Capture the cell that displays the provided text and extract its [x, y] central coordinate. 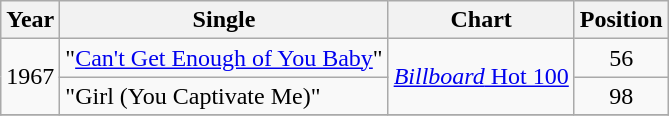
56 [621, 58]
Year [30, 20]
Position [621, 20]
1967 [30, 77]
Single [224, 20]
"Can't Get Enough of You Baby" [224, 58]
Chart [481, 20]
"Girl (You Captivate Me)" [224, 96]
98 [621, 96]
Billboard Hot 100 [481, 77]
